Scan for the cell matching the given text and deliver its [X, Y] coordinate at center. 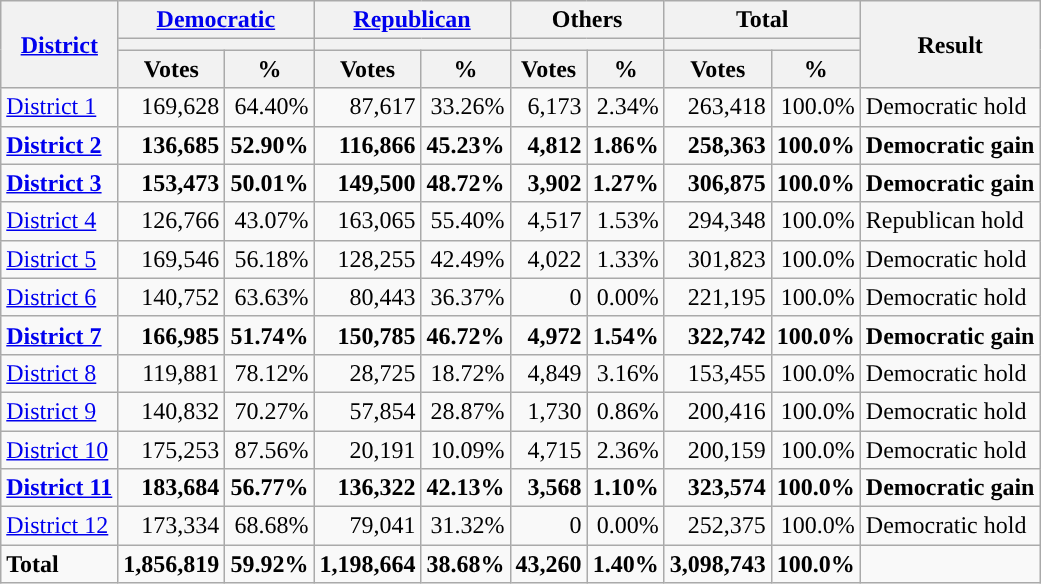
163,065 [368, 221]
Democratic [216, 20]
District 7 [60, 335]
87,617 [368, 107]
1.40% [626, 564]
56.77% [270, 488]
31.32% [466, 526]
4,715 [548, 449]
119,881 [172, 373]
1,730 [548, 411]
149,500 [368, 183]
28,725 [368, 373]
258,363 [718, 145]
43,260 [548, 564]
200,416 [718, 411]
4,849 [548, 373]
79,041 [368, 526]
116,866 [368, 145]
1,856,819 [172, 564]
0.86% [626, 411]
28.87% [466, 411]
263,418 [718, 107]
6,173 [548, 107]
District 11 [60, 488]
4,972 [548, 335]
59.92% [270, 564]
136,685 [172, 145]
80,443 [368, 297]
1,198,664 [368, 564]
294,348 [718, 221]
48.72% [466, 183]
136,322 [368, 488]
173,334 [172, 526]
4,812 [548, 145]
38.68% [466, 564]
1.33% [626, 259]
2.34% [626, 107]
175,253 [172, 449]
1.10% [626, 488]
District 6 [60, 297]
140,752 [172, 297]
33.26% [466, 107]
43.07% [270, 221]
306,875 [718, 183]
District 10 [60, 449]
3,098,743 [718, 564]
128,255 [368, 259]
57,854 [368, 411]
45.23% [466, 145]
140,832 [172, 411]
District 2 [60, 145]
252,375 [718, 526]
183,684 [172, 488]
District 3 [60, 183]
3,902 [548, 183]
70.27% [270, 411]
63.63% [270, 297]
20,191 [368, 449]
150,785 [368, 335]
3,568 [548, 488]
District 5 [60, 259]
Republican hold [950, 221]
64.40% [270, 107]
301,823 [718, 259]
36.37% [466, 297]
68.68% [270, 526]
56.18% [270, 259]
46.72% [466, 335]
1.54% [626, 335]
District 12 [60, 526]
200,159 [718, 449]
District 8 [60, 373]
2.36% [626, 449]
52.90% [270, 145]
3.16% [626, 373]
18.72% [466, 373]
District 4 [60, 221]
Others [587, 20]
10.09% [466, 449]
4,517 [548, 221]
166,985 [172, 335]
42.49% [466, 259]
322,742 [718, 335]
District [60, 44]
1.53% [626, 221]
District 1 [60, 107]
221,195 [718, 297]
51.74% [270, 335]
Result [950, 44]
126,766 [172, 221]
55.40% [466, 221]
1.86% [626, 145]
153,473 [172, 183]
169,628 [172, 107]
169,546 [172, 259]
87.56% [270, 449]
District 9 [60, 411]
323,574 [718, 488]
78.12% [270, 373]
1.27% [626, 183]
4,022 [548, 259]
50.01% [270, 183]
Republican [412, 20]
153,455 [718, 373]
42.13% [466, 488]
